Identify which cell holds the provided text, then report its [X, Y] central coordinate. 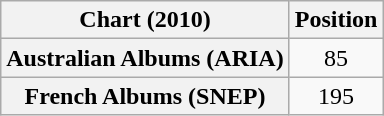
French Albums (SNEP) [145, 96]
Position [336, 20]
Australian Albums (ARIA) [145, 58]
Chart (2010) [145, 20]
195 [336, 96]
85 [336, 58]
